Identify which cell holds the provided text, then report its [X, Y] central coordinate. 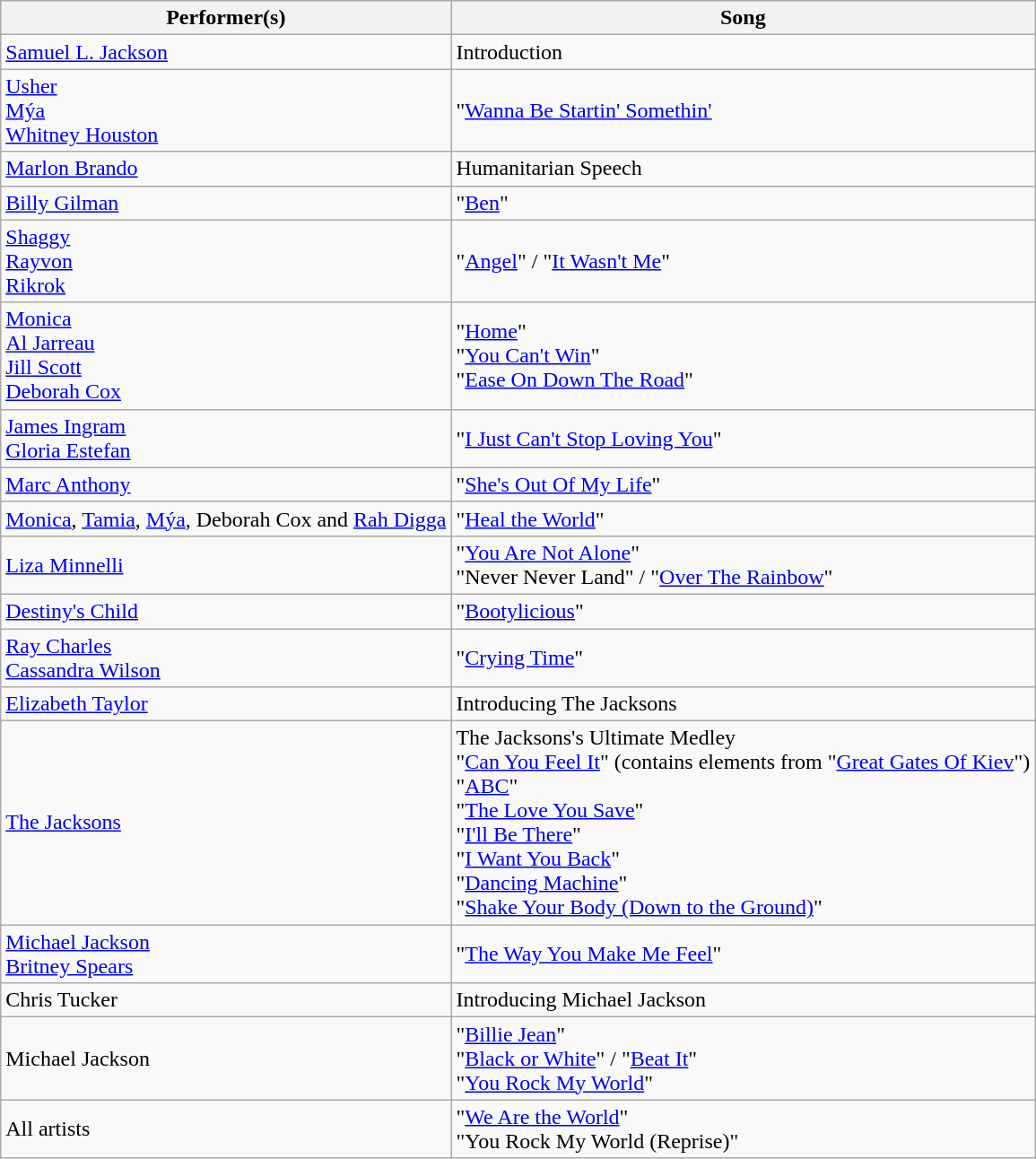
Monica, Tamia, Mýa, Deborah Cox and Rah Digga [226, 518]
"She's Out Of My Life" [743, 484]
Samuel L. Jackson [226, 52]
"Crying Time" [743, 657]
Marlon Brando [226, 169]
"Home""You Can't Win""Ease On Down The Road" [743, 355]
All artists [226, 1128]
Song [743, 18]
MonicaAl JarreauJill ScottDeborah Cox [226, 355]
"Bootylicious" [743, 611]
"We Are the World""You Rock My World (Reprise)" [743, 1128]
James IngramGloria Estefan [226, 438]
"I Just Can't Stop Loving You" [743, 438]
Billy Gilman [226, 203]
Michael JacksonBritney Spears [226, 954]
"Heal the World" [743, 518]
Ray CharlesCassandra Wilson [226, 657]
Michael Jackson [226, 1059]
"Angel" / "It Wasn't Me" [743, 261]
The Jacksons [226, 823]
Destiny's Child [226, 611]
"The Way You Make Me Feel" [743, 954]
Performer(s) [226, 18]
Chris Tucker [226, 1000]
Introducing Michael Jackson [743, 1000]
"Wanna Be Startin' Somethin' [743, 110]
Introduction [743, 52]
"Billie Jean""Black or White" / "Beat It" "You Rock My World" [743, 1059]
UsherMýaWhitney Houston [226, 110]
Elizabeth Taylor [226, 704]
"You Are Not Alone""Never Never Land" / "Over The Rainbow" [743, 565]
Liza Minnelli [226, 565]
Marc Anthony [226, 484]
"Ben" [743, 203]
ShaggyRayvonRikrok [226, 261]
Introducing The Jacksons [743, 704]
Humanitarian Speech [743, 169]
